From the cell containing the given text, extract its center point as [x, y] coordinate. 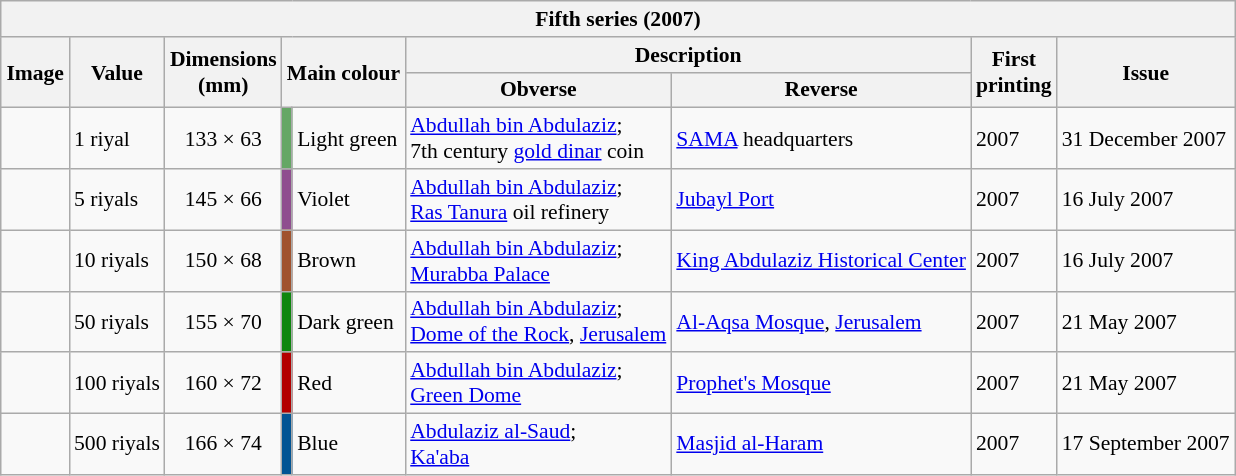
Prophet's Mosque [821, 382]
Abdullah bin Abdulaziz;Green Dome [538, 382]
SAMA headquarters [821, 138]
155 × 70 [224, 322]
Reverse [821, 90]
Dark green [348, 322]
Blue [348, 444]
100 riyals [117, 382]
Abdullah bin Abdulaziz;7th century gold dinar coin [538, 138]
King Abdulaziz Historical Center [821, 260]
500 riyals [117, 444]
Abdullah bin Abdulaziz;Ras Tanura oil refinery [538, 200]
133 × 63 [224, 138]
Firstprinting [1014, 72]
Abdulaziz al-Saud;Ka'aba [538, 444]
5 riyals [117, 200]
Description [688, 54]
Light green [348, 138]
145 × 66 [224, 200]
31 December 2007 [1146, 138]
Value [117, 72]
Image [35, 72]
Jubayl Port [821, 200]
Al-Aqsa Mosque, Jerusalem [821, 322]
Obverse [538, 90]
166 × 74 [224, 444]
Brown [348, 260]
Fifth series (2007) [618, 19]
Main colour [344, 72]
Abdullah bin Abdulaziz;Dome of the Rock, Jerusalem [538, 322]
Violet [348, 200]
17 September 2007 [1146, 444]
Issue [1146, 72]
10 riyals [117, 260]
1 riyal [117, 138]
150 × 68 [224, 260]
Red [348, 382]
160 × 72 [224, 382]
Abdullah bin Abdulaziz;Murabba Palace [538, 260]
Dimensions(mm) [224, 72]
50 riyals [117, 322]
Masjid al-Haram [821, 444]
